Extract the (X, Y) coordinate from the center of the cell holding the provided text.  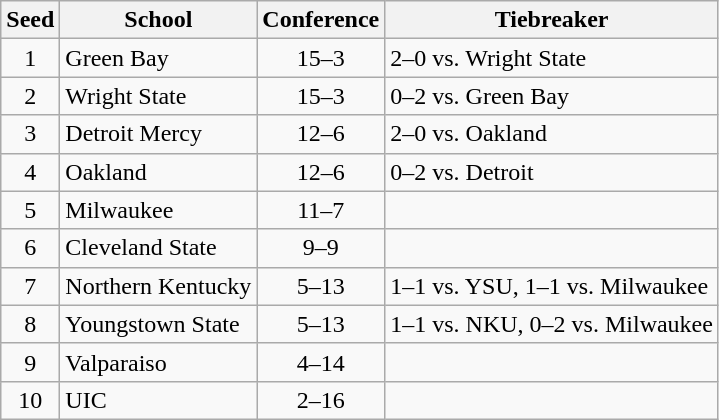
5 (30, 210)
0–2 vs. Detroit (552, 172)
Oakland (158, 172)
Detroit Mercy (158, 134)
Milwaukee (158, 210)
Youngstown State (158, 324)
2–0 vs. Oakland (552, 134)
Conference (321, 20)
Cleveland State (158, 248)
1 (30, 58)
8 (30, 324)
Wright State (158, 96)
Valparaiso (158, 362)
1–1 vs. YSU, 1–1 vs. Milwaukee (552, 286)
Tiebreaker (552, 20)
Northern Kentucky (158, 286)
2–0 vs. Wright State (552, 58)
School (158, 20)
4 (30, 172)
1–1 vs. NKU, 0–2 vs. Milwaukee (552, 324)
2 (30, 96)
UIC (158, 400)
4–14 (321, 362)
Green Bay (158, 58)
9 (30, 362)
Seed (30, 20)
7 (30, 286)
2–16 (321, 400)
3 (30, 134)
0–2 vs. Green Bay (552, 96)
11–7 (321, 210)
9–9 (321, 248)
6 (30, 248)
10 (30, 400)
